Detect which cell encompasses the target text, then output its (X, Y) center coordinate. 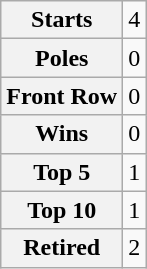
Top 10 (62, 210)
Top 5 (62, 172)
Starts (62, 20)
Retired (62, 248)
Wins (62, 134)
2 (134, 248)
4 (134, 20)
Poles (62, 58)
Front Row (62, 96)
